Return (x, y) of the center of cell containing provided text 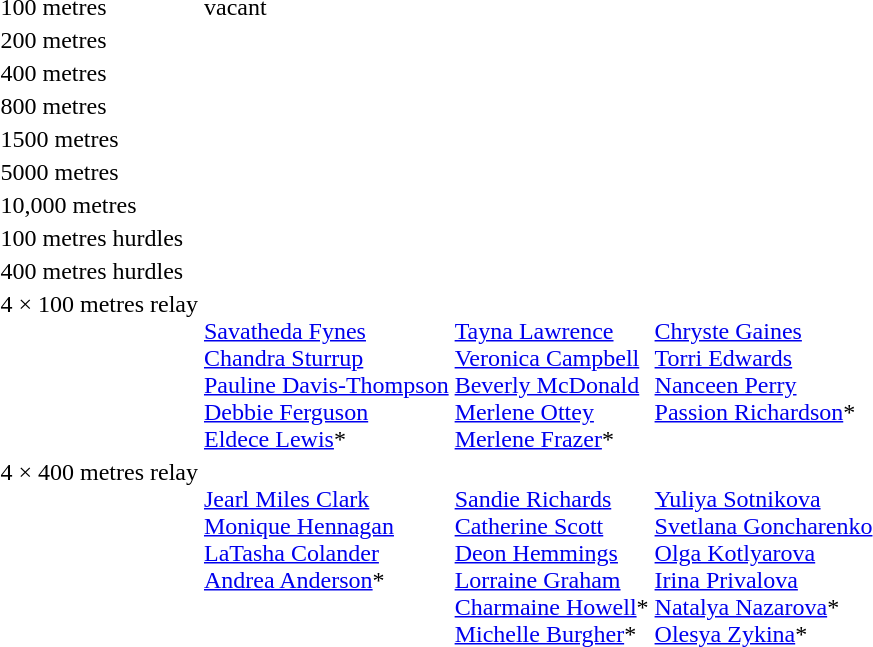
Tayna LawrenceVeronica CampbellBeverly McDonaldMerlene OtteyMerlene Frazer* (552, 372)
Savatheda FynesChandra SturrupPauline Davis-ThompsonDebbie FergusonEldece Lewis* (326, 372)
